Locate the cell with the specified text and output its [x, y] center coordinate. 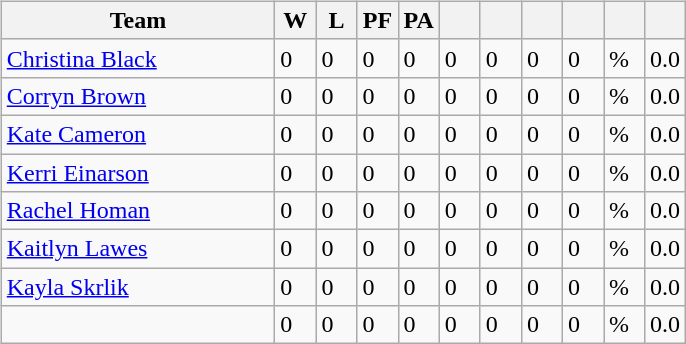
Christina Black [138, 58]
Kate Cameron [138, 134]
Kerri Einarson [138, 173]
Rachel Homan [138, 211]
Kayla Skrlik [138, 287]
Kaitlyn Lawes [138, 249]
PF [378, 20]
PA [418, 20]
Team [138, 20]
L [336, 20]
Corryn Brown [138, 96]
W [296, 20]
